Return the [X, Y] coordinate for the center point of the cell that contains the specified text.  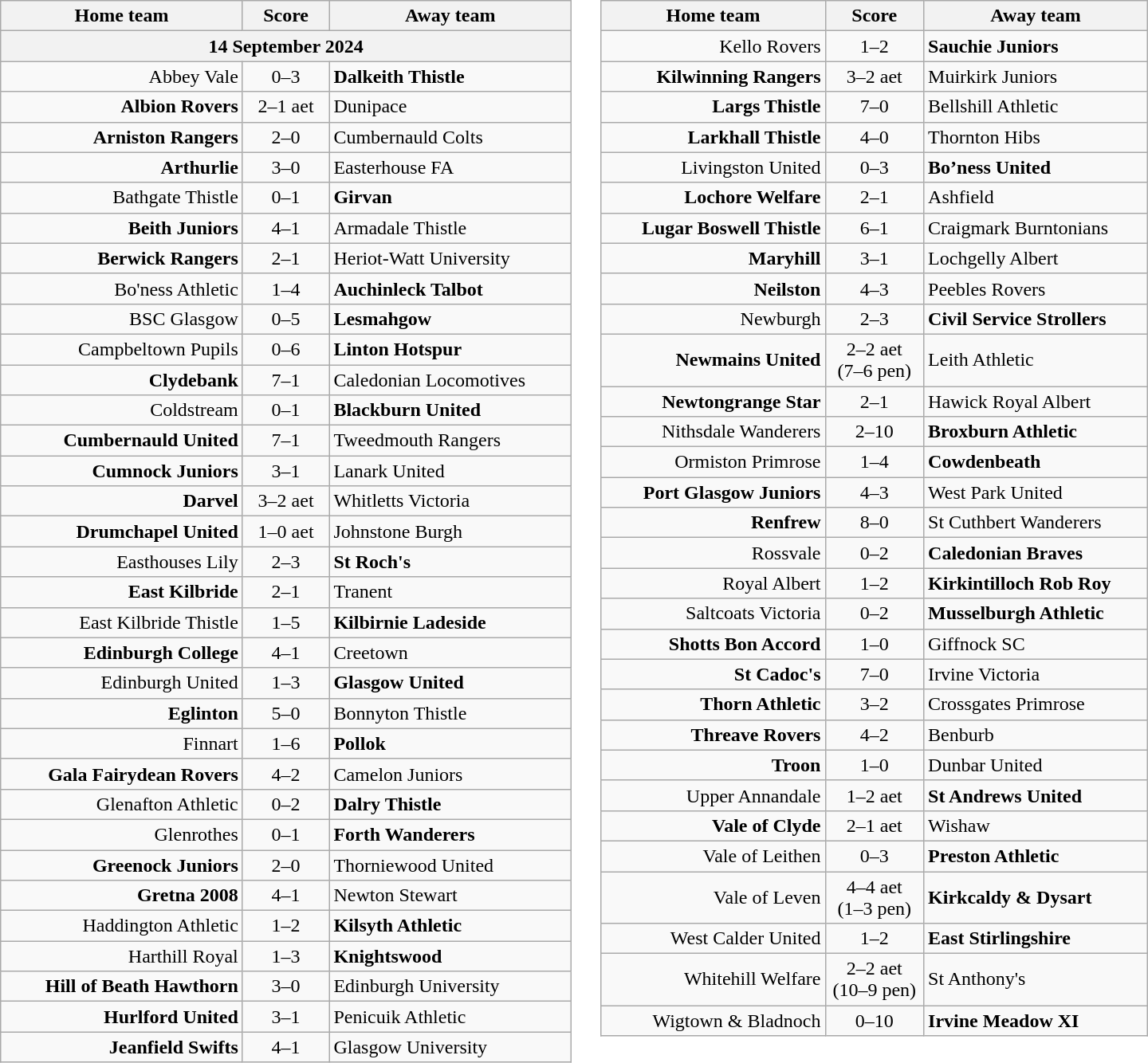
Benburb [1036, 735]
2–10 [875, 432]
Upper Annandale [713, 795]
Abbey Vale [122, 76]
Dalkeith Thistle [450, 76]
Heriot-Watt University [450, 258]
St Cadoc's [713, 674]
Wishaw [1036, 826]
Vale of Leithen [713, 856]
St Andrews United [1036, 795]
Penicuik Athletic [450, 1017]
14 September 2024 [286, 46]
Bellshill Athletic [1036, 107]
Coldstream [122, 410]
West Park United [1036, 492]
Pollok [450, 743]
Glasgow University [450, 1047]
Darvel [122, 501]
Neilston [713, 288]
Knightswood [450, 956]
Kirkcaldy & Dysart [1036, 897]
Edinburgh College [122, 653]
Vale of Leven [713, 897]
Bo’ness United [1036, 167]
Albion Rovers [122, 107]
Tweedmouth Rangers [450, 441]
Glenrothes [122, 834]
2–2 aet(7–6 pen) [875, 360]
Livingston United [713, 167]
Clydebank [122, 380]
Kello Rovers [713, 46]
Auchinleck Talbot [450, 288]
Whitehill Welfare [713, 980]
Thorn Athletic [713, 704]
Linton Hotspur [450, 349]
Larkhall Thistle [713, 137]
Hill of Beath Hawthorn [122, 987]
Arniston Rangers [122, 137]
Girvan [450, 198]
Greenock Juniors [122, 865]
Lugar Boswell Thistle [713, 228]
Caledonian Locomotives [450, 380]
1–6 [285, 743]
Glenafton Athletic [122, 804]
Nithsdale Wanderers [713, 432]
Cumbernauld United [122, 441]
Glasgow United [450, 683]
Drumchapel United [122, 531]
BSC Glasgow [122, 319]
Wigtown & Bladnoch [713, 1021]
Peebles Rovers [1036, 288]
East Kilbride [122, 592]
Vale of Clyde [713, 826]
Broxburn Athletic [1036, 432]
4–4 aet(1–3 pen) [875, 897]
Dunipace [450, 107]
Saltcoats Victoria [713, 614]
Largs Thistle [713, 107]
Easterhouse FA [450, 167]
Shotts Bon Accord [713, 644]
Kilwinning Rangers [713, 76]
Finnart [122, 743]
Maryhill [713, 258]
Musselburgh Athletic [1036, 614]
Gretna 2008 [122, 896]
Newton Stewart [450, 896]
1–2 aet [875, 795]
Newmains United [713, 360]
Troon [713, 765]
0–10 [875, 1021]
Port Glasgow Juniors [713, 492]
Thorniewood United [450, 865]
Caledonian Braves [1036, 553]
Lochore Welfare [713, 198]
Arthurlie [122, 167]
Eglinton [122, 713]
Muirkirk Juniors [1036, 76]
Hurlford United [122, 1017]
Blackburn United [450, 410]
3–2 [875, 704]
Irvine Meadow XI [1036, 1021]
5–0 [285, 713]
Edinburgh University [450, 987]
Campbeltown Pupils [122, 349]
East Kilbride Thistle [122, 622]
Hawick Royal Albert [1036, 401]
Preston Athletic [1036, 856]
Newburgh [713, 319]
Kilbirnie Ladeside [450, 622]
6–1 [875, 228]
Lesmahgow [450, 319]
1–0 aet [285, 531]
Tranent [450, 592]
St Anthony's [1036, 980]
Beith Juniors [122, 228]
Newtongrange Star [713, 401]
Johnstone Burgh [450, 531]
1–5 [285, 622]
Kilsyth Athletic [450, 926]
0–6 [285, 349]
Thornton Hibs [1036, 137]
Cowdenbeath [1036, 462]
St Cuthbert Wanderers [1036, 523]
Armadale Thistle [450, 228]
Kirkintilloch Rob Roy [1036, 583]
Bathgate Thistle [122, 198]
Leith Athletic [1036, 360]
Whitletts Victoria [450, 501]
Berwick Rangers [122, 258]
Creetown [450, 653]
Bonnyton Thistle [450, 713]
Giffnock SC [1036, 644]
Civil Service Strollers [1036, 319]
Renfrew [713, 523]
Dunbar United [1036, 765]
8–0 [875, 523]
Camelon Juniors [450, 774]
2–2 aet(10–9 pen) [875, 980]
Threave Rovers [713, 735]
Dalry Thistle [450, 804]
Jeanfield Swifts [122, 1047]
Ormiston Primrose [713, 462]
St Roch's [450, 562]
Cumnock Juniors [122, 471]
Lanark United [450, 471]
4–0 [875, 137]
Cumbernauld Colts [450, 137]
Gala Fairydean Rovers [122, 774]
Rossvale [713, 553]
Bo'ness Athletic [122, 288]
0–5 [285, 319]
Easthouses Lily [122, 562]
Forth Wanderers [450, 834]
Lochgelly Albert [1036, 258]
Irvine Victoria [1036, 674]
East Stirlingshire [1036, 939]
Sauchie Juniors [1036, 46]
Craigmark Burntonians [1036, 228]
Royal Albert [713, 583]
Harthill Royal [122, 956]
Crossgates Primrose [1036, 704]
Ashfield [1036, 198]
Edinburgh United [122, 683]
Haddington Athletic [122, 926]
West Calder United [713, 939]
